For the text-containing cell, return its midpoint in (X, Y) coordinate format. 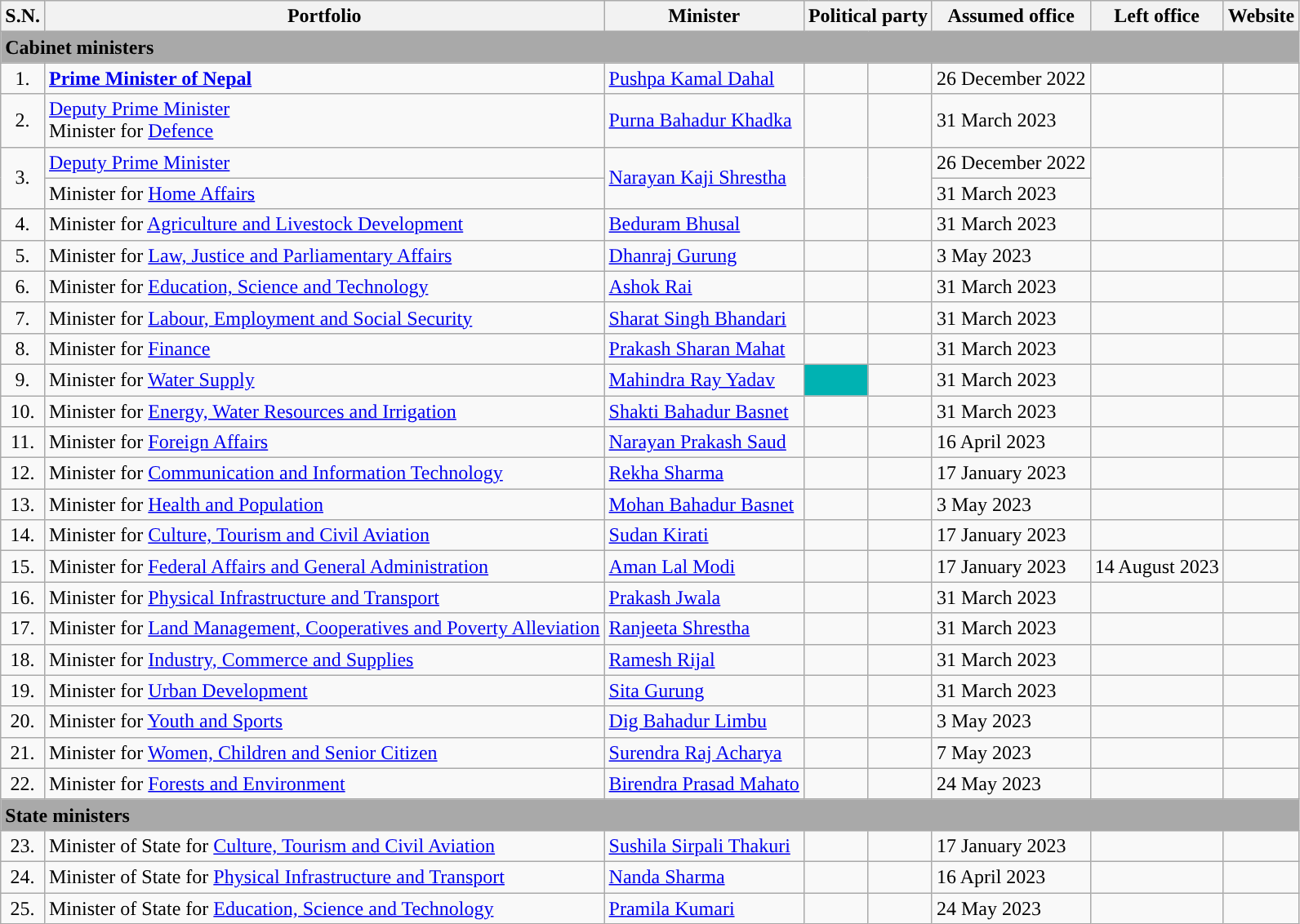
Minister for Culture, Tourism and Civil Aviation (324, 535)
5. (23, 255)
Sita Gurung (704, 691)
6. (23, 287)
Ashok Rai (704, 287)
Pushpa Kamal Dahal (704, 78)
Left office (1156, 16)
Nanda Sharma (704, 877)
Portfolio (324, 16)
14. (23, 535)
Sudan Kirati (704, 535)
Minister for Industry, Commerce and Supplies (324, 660)
Dig Bahadur Limbu (704, 722)
2. (23, 121)
3. (23, 178)
Minister for Labour, Employment and Social Security (324, 318)
12. (23, 473)
20. (23, 722)
Minister for Law, Justice and Parliamentary Affairs (324, 255)
4. (23, 224)
13. (23, 504)
23. (23, 846)
Sushila Sirpali Thakuri (704, 846)
18. (23, 660)
Minister for Land Management, Cooperatives and Poverty Alleviation (324, 629)
16. (23, 597)
15. (23, 566)
Minister for Agriculture and Livestock Development (324, 224)
Deputy Prime MinisterMinister for Defence (324, 121)
11. (23, 442)
State ministers (650, 815)
Website (1261, 16)
Assumed office (1011, 16)
Minister for Federal Affairs and General Administration (324, 566)
Prakash Jwala (704, 597)
Minister for Youth and Sports (324, 722)
22. (23, 784)
Minister for Physical Infrastructure and Transport (324, 597)
14 August 2023 (1156, 566)
7 May 2023 (1011, 753)
Dhanraj Gurung (704, 255)
Political party (867, 16)
Aman Lal Modi (704, 566)
Minister for Energy, Water Resources and Irrigation (324, 411)
Minister for Women, Children and Senior Citizen (324, 753)
Narayan Prakash Saud (704, 442)
Sharat Singh Bhandari (704, 318)
21. (23, 753)
Surendra Raj Acharya (704, 753)
Minister for Urban Development (324, 691)
7. (23, 318)
Birendra Prasad Mahato (704, 784)
Minister for Home Affairs (324, 193)
Minister for Water Supply (324, 380)
Minister of State for Education, Science and Technology (324, 908)
10. (23, 411)
Purna Bahadur Khadka (704, 121)
Ranjeeta Shrestha (704, 629)
Pramila Kumari (704, 908)
Mohan Bahadur Basnet (704, 504)
Minister for Finance (324, 349)
8. (23, 349)
Deputy Prime Minister (324, 162)
Mahindra Ray Yadav (704, 380)
Minister for Health and Population (324, 504)
Beduram Bhusal (704, 224)
Minister for Foreign Affairs (324, 442)
24. (23, 877)
17. (23, 629)
Prakash Sharan Mahat (704, 349)
Minister for Forests and Environment (324, 784)
Rekha Sharma (704, 473)
Minister of State for Physical Infrastructure and Transport (324, 877)
Narayan Kaji Shrestha (704, 178)
Minister of State for Culture, Tourism and Civil Aviation (324, 846)
Ramesh Rijal (704, 660)
Prime Minister of Nepal (324, 78)
9. (23, 380)
Minister (704, 16)
1. (23, 78)
Cabinet ministers (650, 47)
Shakti Bahadur Basnet (704, 411)
19. (23, 691)
Minister for Education, Science and Technology (324, 287)
Minister for Communication and Information Technology (324, 473)
25. (23, 908)
S.N. (23, 16)
